From the cell containing the given text, extract its center point as (x, y) coordinate. 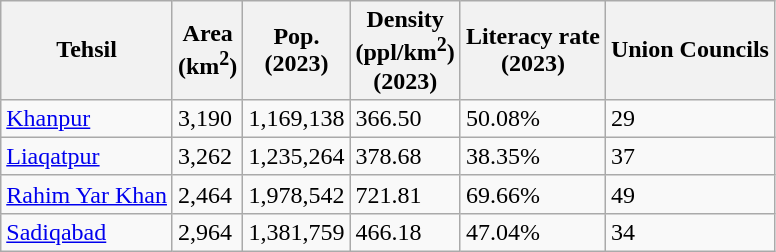
Union Councils (690, 50)
1,978,542 (296, 194)
37 (690, 156)
1,235,264 (296, 156)
Khanpur (87, 118)
Density(ppl/km2)(2023) (405, 50)
49 (690, 194)
Tehsil (87, 50)
69.66% (532, 194)
721.81 (405, 194)
1,381,759 (296, 232)
34 (690, 232)
378.68 (405, 156)
2,464 (207, 194)
Area(km2) (207, 50)
Literacy rate(2023) (532, 50)
3,262 (207, 156)
Sadiqabad (87, 232)
466.18 (405, 232)
29 (690, 118)
2,964 (207, 232)
1,169,138 (296, 118)
Pop.(2023) (296, 50)
50.08% (532, 118)
38.35% (532, 156)
Liaqatpur (87, 156)
3,190 (207, 118)
Rahim Yar Khan (87, 194)
366.50 (405, 118)
47.04% (532, 232)
